Find where the given text appears and provide that cell's center as (X, Y) coordinate. 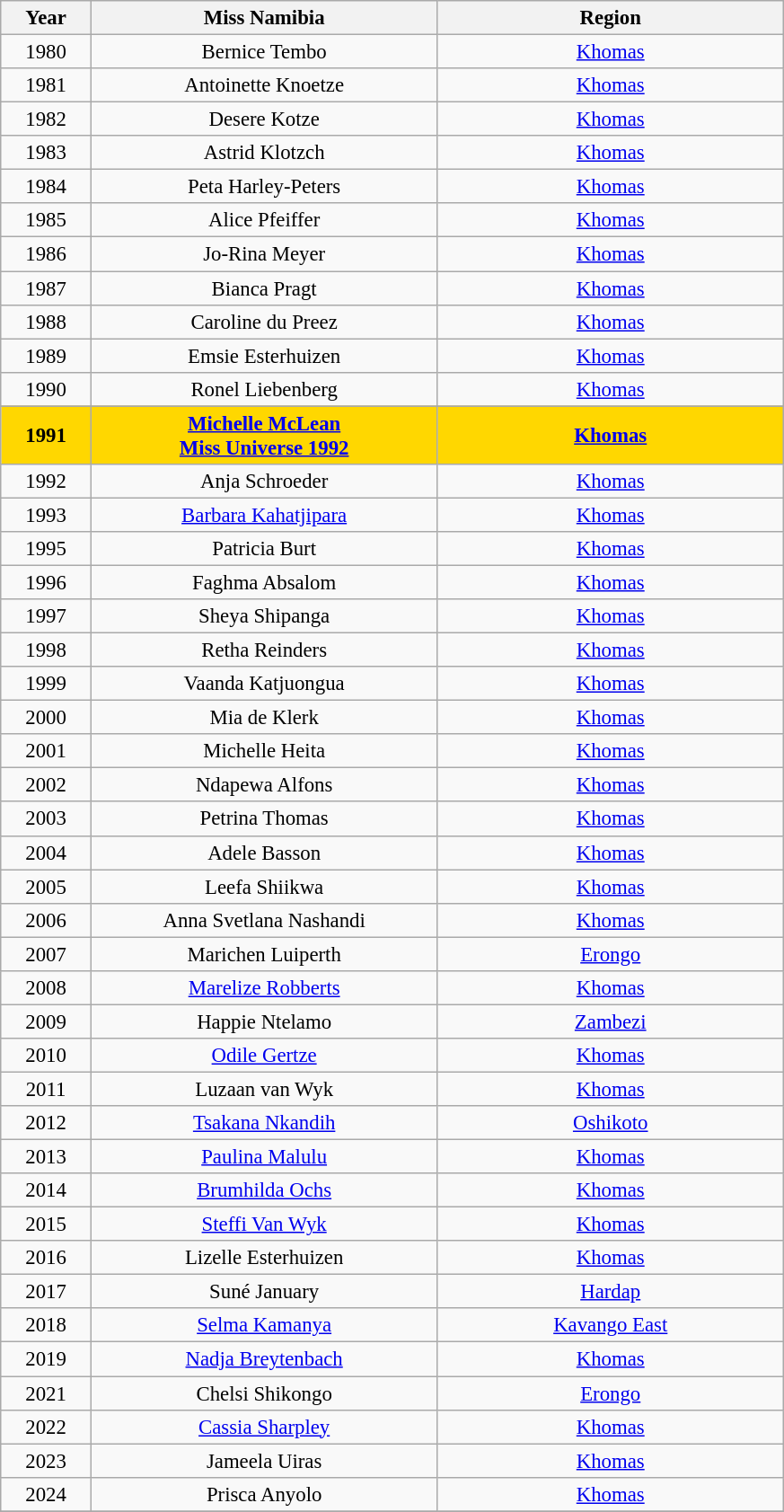
Mia de Klerk (264, 718)
Caroline du Preez (264, 322)
2018 (47, 1325)
2001 (47, 751)
Chelsi Shikongo (264, 1393)
1995 (47, 549)
2011 (47, 1089)
2005 (47, 887)
Lizelle Esterhuizen (264, 1258)
Peta Harley-Peters (264, 187)
1989 (47, 356)
2006 (47, 920)
Bernice Tembo (264, 52)
2023 (47, 1461)
Jo-Rina Meyer (264, 254)
1983 (47, 153)
1990 (47, 389)
1987 (47, 288)
1980 (47, 52)
Ronel Liebenberg (264, 389)
Nadja Breytenbach (264, 1359)
Desere Kotze (264, 119)
Anna Svetlana Nashandi (264, 920)
Oshikoto (611, 1123)
2002 (47, 785)
1999 (47, 684)
2004 (47, 853)
1986 (47, 254)
1992 (47, 482)
Year (47, 18)
Tsakana Nkandih (264, 1123)
Michelle McLeanMiss Universe 1992 (264, 435)
2015 (47, 1225)
Petrina Thomas (264, 819)
Michelle Heita (264, 751)
2007 (47, 954)
Prisca Anyolo (264, 1494)
Alice Pfeiffer (264, 220)
2017 (47, 1292)
Jameela Uiras (264, 1461)
Luzaan van Wyk (264, 1089)
Retha Reinders (264, 650)
1988 (47, 322)
Barbara Kahatjipara (264, 515)
2014 (47, 1190)
Selma Kamanya (264, 1325)
Astrid Klotzch (264, 153)
1998 (47, 650)
1981 (47, 85)
Marelize Robberts (264, 988)
Anja Schroeder (264, 482)
1991 (47, 435)
Leefa Shiikwa (264, 887)
2009 (47, 1021)
2021 (47, 1393)
Suné January (264, 1292)
2022 (47, 1427)
2013 (47, 1157)
1982 (47, 119)
2008 (47, 988)
1993 (47, 515)
Ndapewa Alfons (264, 785)
Bianca Pragt (264, 288)
Cassia Sharpley (264, 1427)
Zambezi (611, 1021)
1996 (47, 582)
2010 (47, 1056)
2003 (47, 819)
1984 (47, 187)
2000 (47, 718)
1985 (47, 220)
Paulina Malulu (264, 1157)
Patricia Burt (264, 549)
2016 (47, 1258)
Kavango East (611, 1325)
Brumhilda Ochs (264, 1190)
Antoinette Knoetze (264, 85)
2024 (47, 1494)
Adele Basson (264, 853)
Vaanda Katjuongua (264, 684)
Sheya Shipanga (264, 616)
Faghma Absalom (264, 582)
Hardap (611, 1292)
Miss Namibia (264, 18)
Happie Ntelamo (264, 1021)
1997 (47, 616)
Odile Gertze (264, 1056)
Emsie Esterhuizen (264, 356)
Steffi Van Wyk (264, 1225)
2012 (47, 1123)
2019 (47, 1359)
Marichen Luiperth (264, 954)
Region (611, 18)
